Locate the cell with the specified text and output its (x, y) center coordinate. 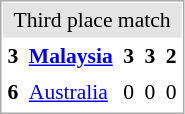
Malaysia (70, 56)
6 (13, 92)
Third place match (92, 20)
2 (171, 56)
Australia (70, 92)
